Search for the cell housing the specified text and yield its [x, y] center coordinate. 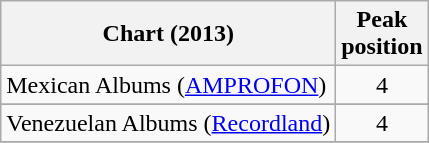
Chart (2013) [168, 34]
Mexican Albums (AMPROFON) [168, 85]
Venezuelan Albums (Recordland) [168, 123]
Peakposition [382, 34]
